Locate the cell with the specified text and output its (X, Y) center coordinate. 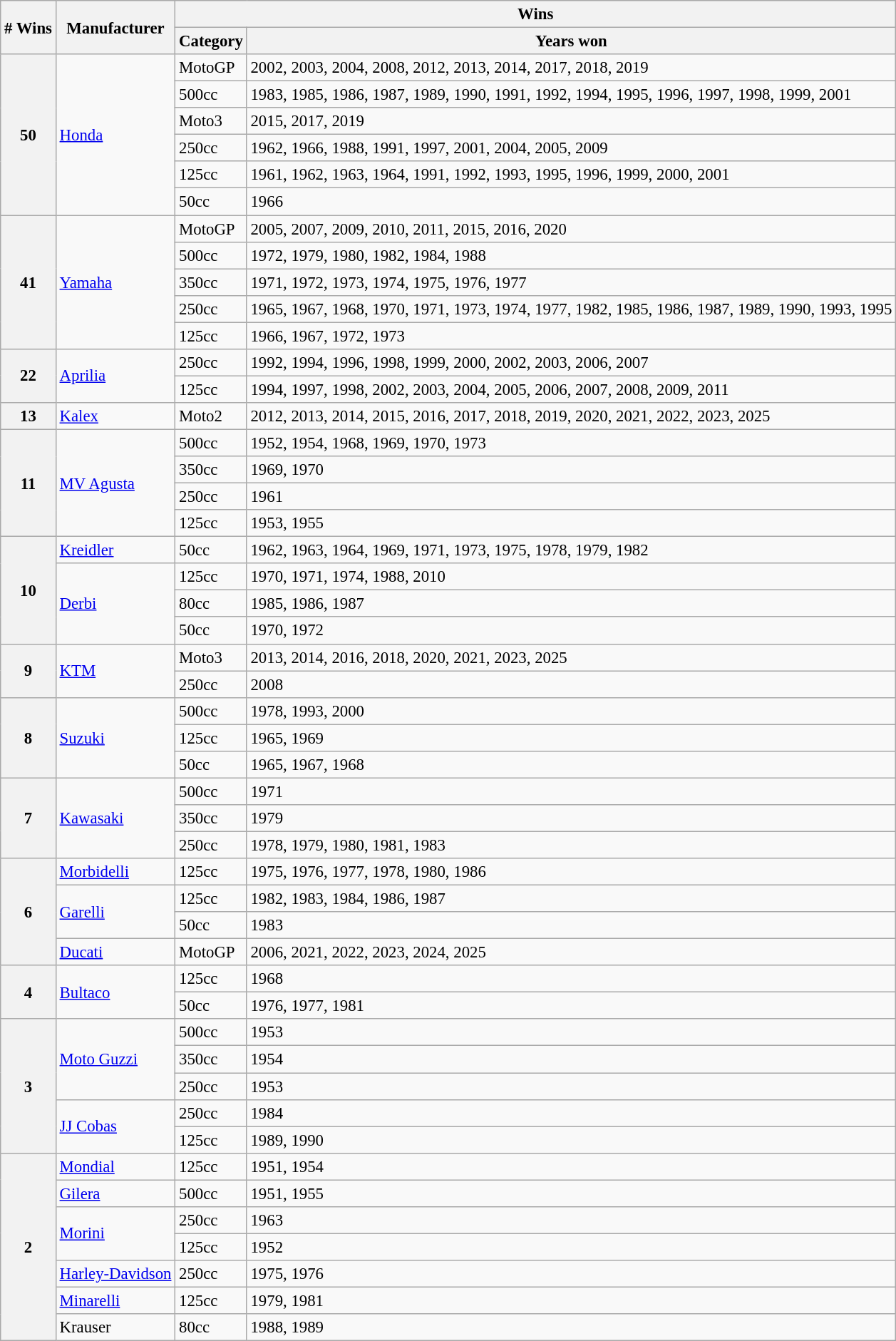
1961, 1962, 1963, 1964, 1991, 1992, 1993, 1995, 1996, 1999, 2000, 2001 (571, 175)
2015, 2017, 2019 (571, 121)
Harley-Davidson (115, 1274)
1975, 1976, 1977, 1978, 1980, 1986 (571, 872)
10 (29, 590)
1972, 1979, 1980, 1982, 1984, 1988 (571, 255)
Gilera (115, 1193)
1968 (571, 979)
1965, 1967, 1968, 1970, 1971, 1973, 1974, 1977, 1982, 1985, 1986, 1987, 1989, 1990, 1993, 1995 (571, 309)
1978, 1993, 2000 (571, 711)
2005, 2007, 2009, 2010, 2011, 2015, 2016, 2020 (571, 229)
Aprilia (115, 376)
1969, 1970 (571, 470)
2 (29, 1246)
Minarelli (115, 1300)
Morbidelli (115, 872)
1983, 1985, 1986, 1987, 1989, 1990, 1991, 1992, 1994, 1995, 1996, 1997, 1998, 1999, 2001 (571, 95)
Kalex (115, 416)
MV Agusta (115, 483)
6 (29, 912)
1966, 1967, 1972, 1973 (571, 336)
KTM (115, 670)
1979, 1981 (571, 1300)
50 (29, 135)
1952, 1954, 1968, 1969, 1970, 1973 (571, 443)
2012, 2013, 2014, 2015, 2016, 2017, 2018, 2019, 2020, 2021, 2022, 2023, 2025 (571, 416)
Kawasaki (115, 818)
Ducati (115, 952)
# Wins (29, 27)
3 (29, 1086)
Suzuki (115, 737)
1953, 1955 (571, 523)
4 (29, 992)
1984 (571, 1113)
1979 (571, 818)
1994, 1997, 1998, 2002, 2003, 2004, 2005, 2006, 2007, 2008, 2009, 2011 (571, 389)
1962, 1966, 1988, 1991, 1997, 2001, 2004, 2005, 2009 (571, 148)
1962, 1963, 1964, 1969, 1971, 1973, 1975, 1978, 1979, 1982 (571, 550)
1971 (571, 791)
1951, 1955 (571, 1193)
1989, 1990 (571, 1140)
Garelli (115, 913)
1952 (571, 1247)
Mondial (115, 1166)
Bultaco (115, 992)
JJ Cobas (115, 1126)
1975, 1976 (571, 1274)
13 (29, 416)
Morini (115, 1233)
Derbi (115, 603)
1961 (571, 497)
2008 (571, 684)
1954 (571, 1059)
2006, 2021, 2022, 2023, 2024, 2025 (571, 952)
2002, 2003, 2004, 2008, 2012, 2013, 2014, 2017, 2018, 2019 (571, 68)
Category (211, 41)
1966 (571, 202)
2013, 2014, 2016, 2018, 2020, 2021, 2023, 2025 (571, 657)
1982, 1983, 1984, 1986, 1987 (571, 899)
7 (29, 818)
1985, 1986, 1987 (571, 604)
Yamaha (115, 282)
Moto Guzzi (115, 1059)
1951, 1954 (571, 1166)
1983 (571, 925)
Krauser (115, 1327)
Kreidler (115, 550)
1978, 1979, 1980, 1981, 1983 (571, 845)
8 (29, 737)
Moto2 (211, 416)
1965, 1967, 1968 (571, 765)
41 (29, 282)
1992, 1994, 1996, 1998, 1999, 2000, 2002, 2003, 2006, 2007 (571, 363)
Years won (571, 41)
1971, 1972, 1973, 1974, 1975, 1976, 1977 (571, 282)
11 (29, 483)
Wins (536, 14)
1965, 1969 (571, 738)
1970, 1971, 1974, 1988, 2010 (571, 577)
1963 (571, 1221)
1988, 1989 (571, 1327)
Manufacturer (115, 27)
22 (29, 376)
1976, 1977, 1981 (571, 1006)
9 (29, 670)
1970, 1972 (571, 631)
Honda (115, 135)
